Search for the cell housing the specified text and yield its [X, Y] center coordinate. 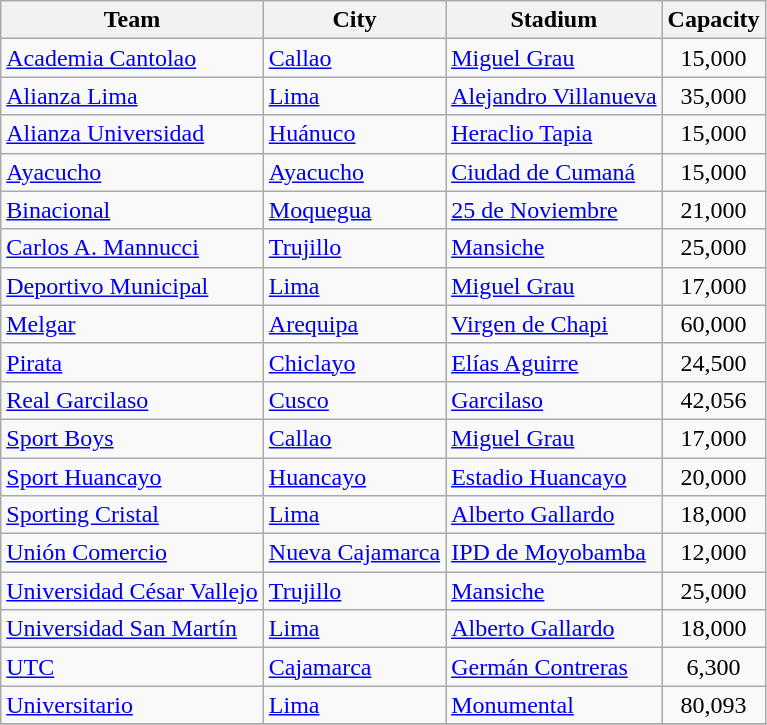
Chiclayo [354, 362]
Alianza Universidad [132, 134]
Real Garcilaso [132, 400]
Monumental [554, 705]
24,500 [714, 362]
Unión Comercio [132, 553]
Huánuco [354, 134]
Elías Aguirre [554, 362]
Sport Boys [132, 438]
Virgen de Chapi [554, 324]
Academia Cantolao [132, 58]
Heraclio Tapia [554, 134]
Team [132, 20]
IPD de Moyobamba [554, 553]
Huancayo [354, 477]
Arequipa [354, 324]
Melgar [132, 324]
60,000 [714, 324]
Estadio Huancayo [554, 477]
Moquegua [354, 210]
Sport Huancayo [132, 477]
12,000 [714, 553]
Nueva Cajamarca [354, 553]
Ciudad de Cumaná [554, 172]
80,093 [714, 705]
Germán Contreras [554, 667]
City [354, 20]
42,056 [714, 400]
35,000 [714, 96]
Binacional [132, 210]
Alejandro Villanueva [554, 96]
Stadium [554, 20]
6,300 [714, 667]
Universidad San Martín [132, 629]
25 de Noviembre [554, 210]
Carlos A. Mannucci [132, 248]
20,000 [714, 477]
Universitario [132, 705]
Alianza Lima [132, 96]
Sporting Cristal [132, 515]
Deportivo Municipal [132, 286]
Universidad César Vallejo [132, 591]
Garcilaso [554, 400]
Cusco [354, 400]
21,000 [714, 210]
Cajamarca [354, 667]
Capacity [714, 20]
UTC [132, 667]
Pirata [132, 362]
